Pinpoint the cell where the given text exists, returning its (X, Y) midpoint coordinate. 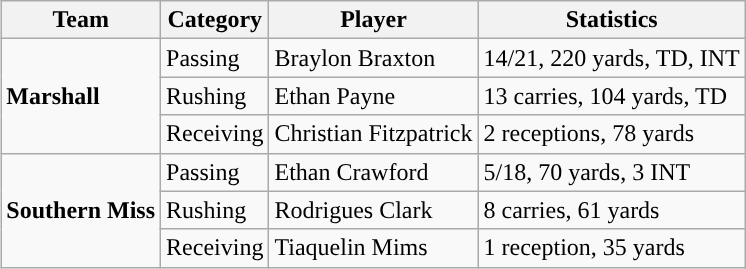
Braylon Braxton (374, 58)
Tiaquelin Mims (374, 248)
Ethan Payne (374, 96)
Marshall (81, 96)
14/21, 220 yards, TD, INT (612, 58)
Player (374, 20)
2 receptions, 78 yards (612, 134)
Southern Miss (81, 210)
8 carries, 61 yards (612, 210)
Statistics (612, 20)
Category (215, 20)
Team (81, 20)
13 carries, 104 yards, TD (612, 96)
Christian Fitzpatrick (374, 134)
Rodrigues Clark (374, 210)
5/18, 70 yards, 3 INT (612, 172)
Ethan Crawford (374, 172)
1 reception, 35 yards (612, 248)
